For the text-containing cell, return its midpoint in [x, y] coordinate format. 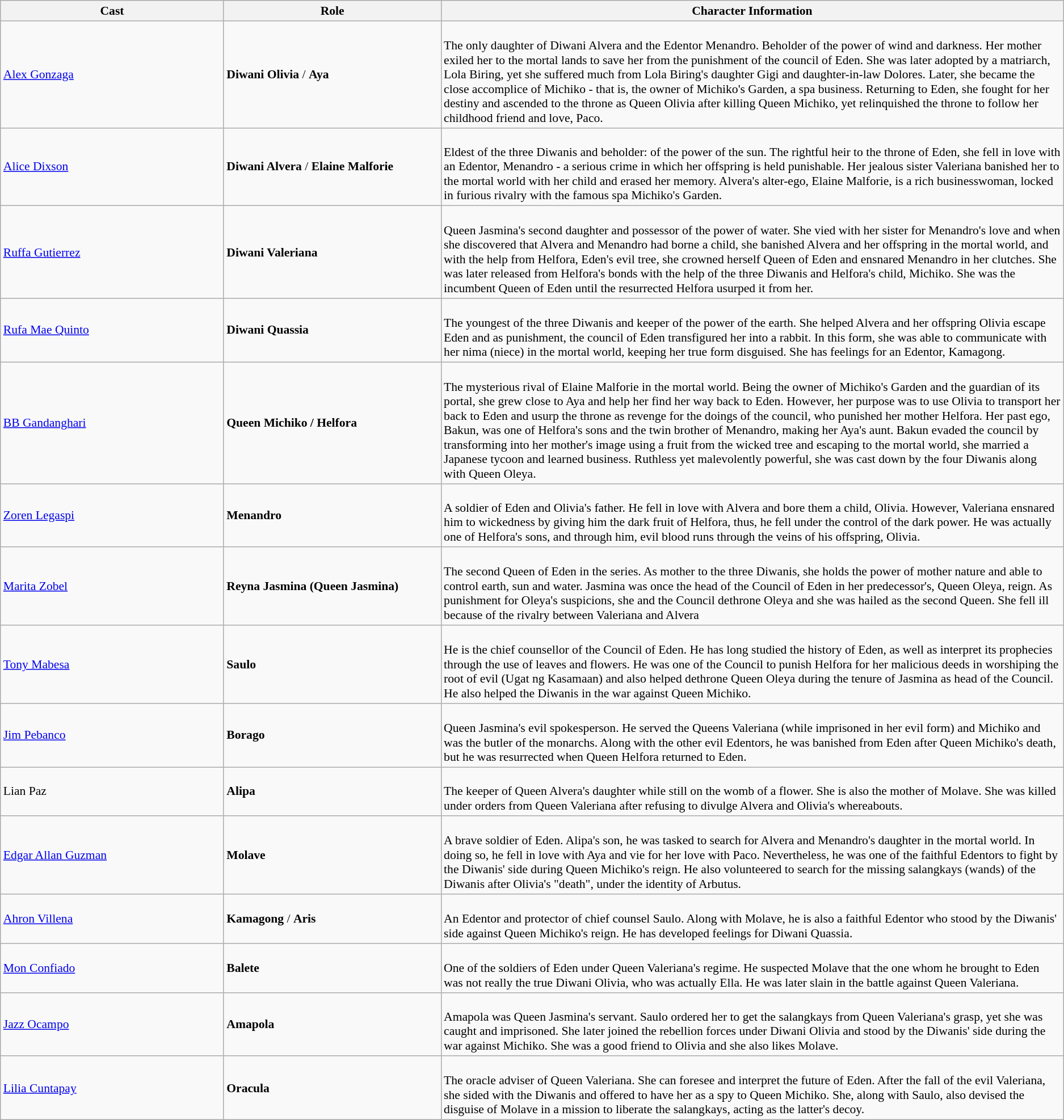
Oracula [333, 1088]
Lian Paz [112, 792]
Zoren Legaspi [112, 515]
Menandro [333, 515]
Lilia Cuntapay [112, 1088]
Molave [333, 856]
Cast [112, 11]
Diwani Quassia [333, 330]
BB Gandanghari [112, 423]
Diwani Valeriana [333, 252]
Ruffa Gutierrez [112, 252]
Queen Michiko / Helfora [333, 423]
Character Information [752, 11]
Edgar Allan Guzman [112, 856]
Tony Mabesa [112, 664]
Diwani Olivia / Aya [333, 75]
Jim Pebanco [112, 735]
Rufa Mae Quinto [112, 330]
Saulo [333, 664]
Reyna Jasmina (Queen Jasmina) [333, 587]
Kamagong / Aris [333, 919]
Marita Zobel [112, 587]
Mon Confiado [112, 968]
Borago [333, 735]
Ahron Villena [112, 919]
Jazz Ocampo [112, 1024]
Alex Gonzaga [112, 75]
Alipa [333, 792]
Diwani Alvera / Elaine Malforie [333, 167]
Amapola [333, 1024]
Role [333, 11]
Balete [333, 968]
Alice Dixson [112, 167]
